Determine the [X, Y] coordinate at the center of the cell enclosing the given text.  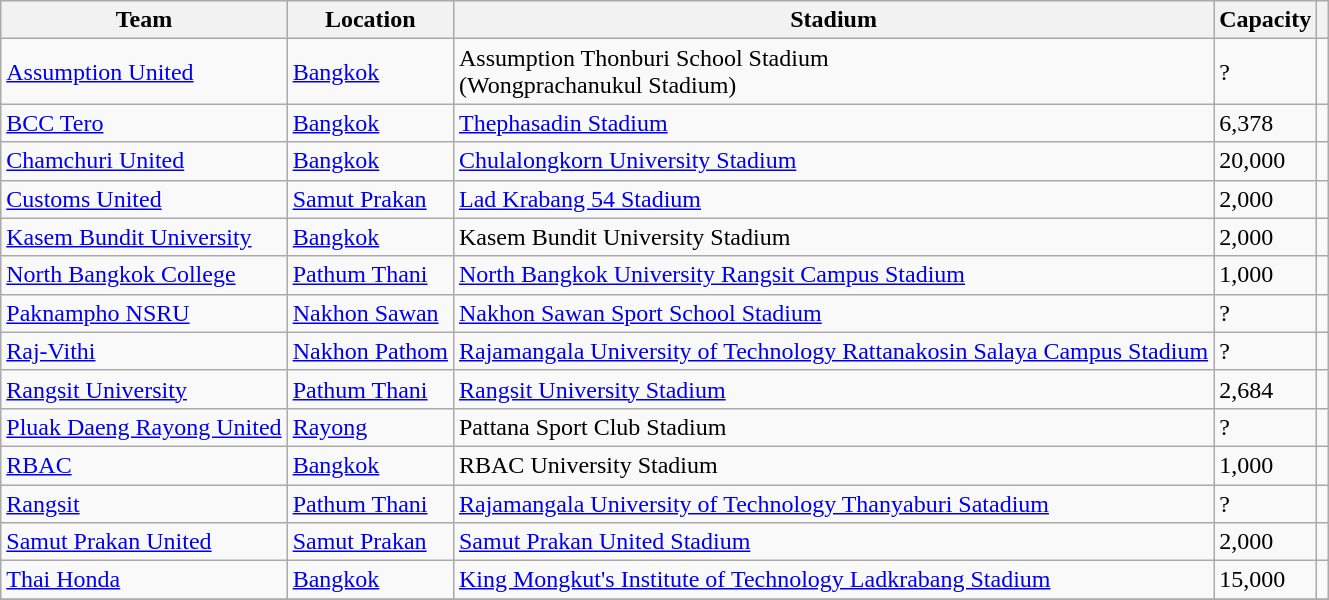
Rangsit University [144, 389]
Samut Prakan United [144, 542]
Capacity [1266, 20]
Assumption United [144, 72]
BCC Tero [144, 123]
Rayong [370, 427]
RBAC University Stadium [833, 465]
Lad Krabang 54 Stadium [833, 199]
Customs United [144, 199]
Location [370, 20]
Team [144, 20]
Assumption Thonburi School Stadium(Wongprachanukul Stadium) [833, 72]
6,378 [1266, 123]
Rajamangala University of Technology Rattanakosin Salaya Campus Stadium [833, 351]
King Mongkut's Institute of Technology Ladkrabang Stadium [833, 580]
Paknampho NSRU [144, 313]
Rangsit University Stadium [833, 389]
Chamchuri United [144, 161]
Chulalongkorn University Stadium [833, 161]
Nakhon Sawan [370, 313]
Thai Honda [144, 580]
RBAC [144, 465]
Raj-Vithi [144, 351]
North Bangkok College [144, 275]
Thephasadin Stadium [833, 123]
20,000 [1266, 161]
Kasem Bundit University Stadium [833, 237]
Rajamangala University of Technology Thanyaburi Satadium [833, 503]
Samut Prakan United Stadium [833, 542]
Rangsit [144, 503]
Pattana Sport Club Stadium [833, 427]
Stadium [833, 20]
2,684 [1266, 389]
15,000 [1266, 580]
North Bangkok University Rangsit Campus Stadium [833, 275]
Pluak Daeng Rayong United [144, 427]
Nakhon Pathom [370, 351]
Nakhon Sawan Sport School Stadium [833, 313]
Kasem Bundit University [144, 237]
